Provide the (X, Y) coordinate of the cell's center where the given text is located.  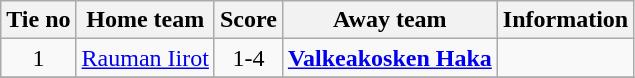
Tie no (38, 20)
Rauman Iirot (145, 58)
Away team (390, 20)
Valkeakosken Haka (390, 58)
1-4 (248, 58)
1 (38, 58)
Score (248, 20)
Information (565, 20)
Home team (145, 20)
